Pinpoint the cell where the given text exists, returning its (X, Y) midpoint coordinate. 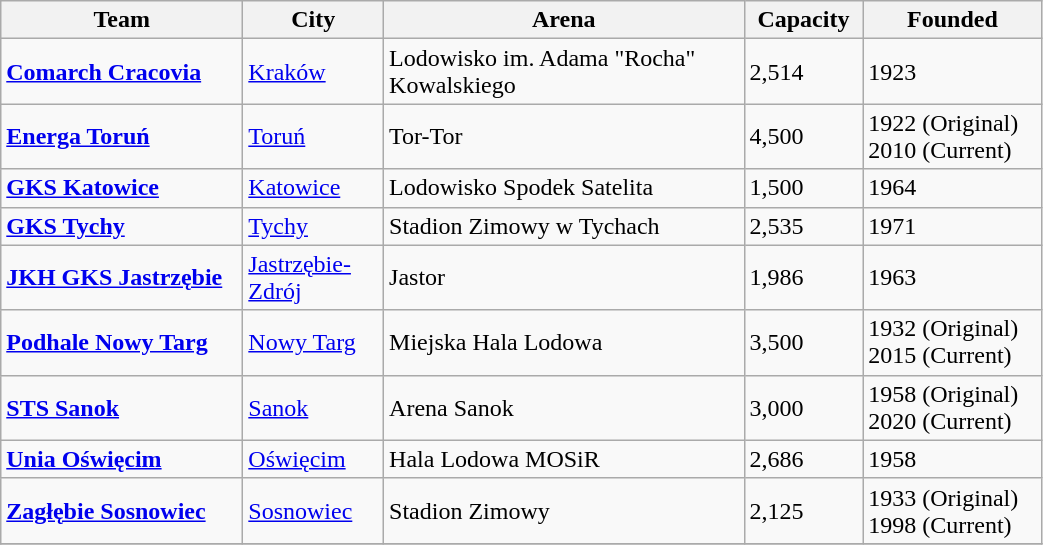
1964 (952, 188)
3,000 (804, 408)
Energa Toruń (122, 136)
Arena Sanok (564, 408)
Oświęcim (314, 459)
Nowy Targ (314, 342)
Jastor (564, 278)
2,125 (804, 510)
Lodowisko im. Adama "Rocha" Kowalskiego (564, 72)
Sanok (314, 408)
Toruń (314, 136)
1963 (952, 278)
2,686 (804, 459)
Sosnowiec (314, 510)
2,514 (804, 72)
Capacity (804, 20)
1,986 (804, 278)
City (314, 20)
Hala Lodowa MOSiR (564, 459)
Katowice (314, 188)
STS Sanok (122, 408)
Tor-Tor (564, 136)
Tychy (314, 226)
1932 (Original) 2015 (Current) (952, 342)
JKH GKS Jastrzębie (122, 278)
1,500 (804, 188)
Kraków (314, 72)
Team (122, 20)
Lodowisko Spodek Satelita (564, 188)
Unia Oświęcim (122, 459)
GKS Katowice (122, 188)
1958 (952, 459)
Miejska Hala Lodowa (564, 342)
Stadion Zimowy w Tychach (564, 226)
1922 (Original) 2010 (Current) (952, 136)
Stadion Zimowy (564, 510)
4,500 (804, 136)
Jastrzębie-Zdrój (314, 278)
1933 (Original) 1998 (Current) (952, 510)
1971 (952, 226)
3,500 (804, 342)
2,535 (804, 226)
1958 (Original) 2020 (Current) (952, 408)
Comarch Cracovia (122, 72)
1923 (952, 72)
GKS Tychy (122, 226)
Arena (564, 20)
Zagłębie Sosnowiec (122, 510)
Founded (952, 20)
Podhale Nowy Targ (122, 342)
